From the cell containing the given text, extract its center point as [X, Y] coordinate. 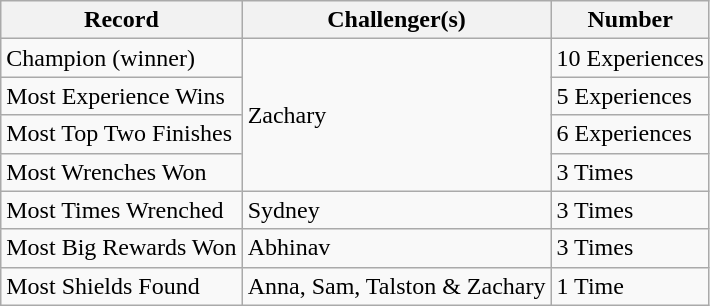
Most Wrenches Won [122, 172]
Most Top Two Finishes [122, 134]
1 Time [630, 286]
Zachary [396, 115]
Most Big Rewards Won [122, 248]
Most Times Wrenched [122, 210]
Number [630, 20]
Anna, Sam, Talston & Zachary [396, 286]
5 Experiences [630, 96]
Most Shields Found [122, 286]
Sydney [396, 210]
Most Experience Wins [122, 96]
Record [122, 20]
Challenger(s) [396, 20]
Abhinav [396, 248]
10 Experiences [630, 58]
6 Experiences [630, 134]
Champion (winner) [122, 58]
